Detect which cell encompasses the target text, then output its [x, y] center coordinate. 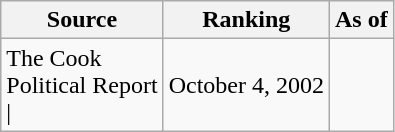
Ranking [246, 20]
Source [82, 20]
As of [361, 20]
October 4, 2002 [246, 85]
The CookPolitical Report| [82, 85]
